Locate the cell with the specified text and output its [X, Y] center coordinate. 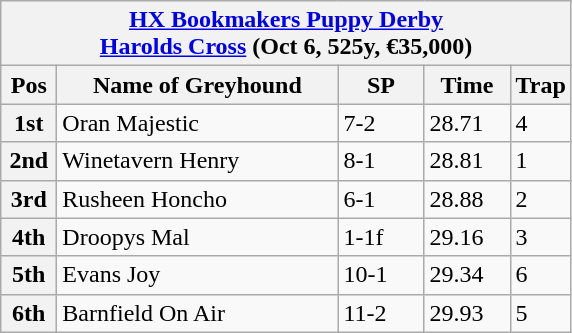
Evans Joy [198, 275]
29.34 [467, 275]
Barnfield On Air [198, 313]
28.88 [467, 199]
Rusheen Honcho [198, 199]
HX Bookmakers Puppy Derby Harolds Cross (Oct 6, 525y, €35,000) [286, 34]
6 [540, 275]
2 [540, 199]
3 [540, 237]
4 [540, 123]
Time [467, 85]
7-2 [381, 123]
Pos [29, 85]
1st [29, 123]
1 [540, 161]
Name of Greyhound [198, 85]
11-2 [381, 313]
28.81 [467, 161]
Oran Majestic [198, 123]
8-1 [381, 161]
29.16 [467, 237]
Winetavern Henry [198, 161]
6th [29, 313]
SP [381, 85]
6-1 [381, 199]
Droopys Mal [198, 237]
5th [29, 275]
29.93 [467, 313]
4th [29, 237]
Trap [540, 85]
2nd [29, 161]
3rd [29, 199]
28.71 [467, 123]
5 [540, 313]
1-1f [381, 237]
10-1 [381, 275]
